Extract the (X, Y) coordinate from the center of the cell holding the provided text.  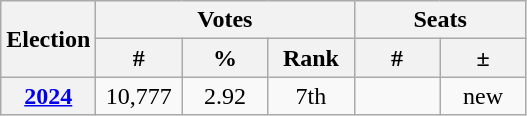
Rank (311, 58)
10,777 (139, 96)
Votes (225, 20)
± (483, 58)
Election (48, 39)
Seats (440, 20)
2024 (48, 96)
% (225, 58)
new (483, 96)
7th (311, 96)
2.92 (225, 96)
